Identify which cell holds the provided text, then report its [x, y] central coordinate. 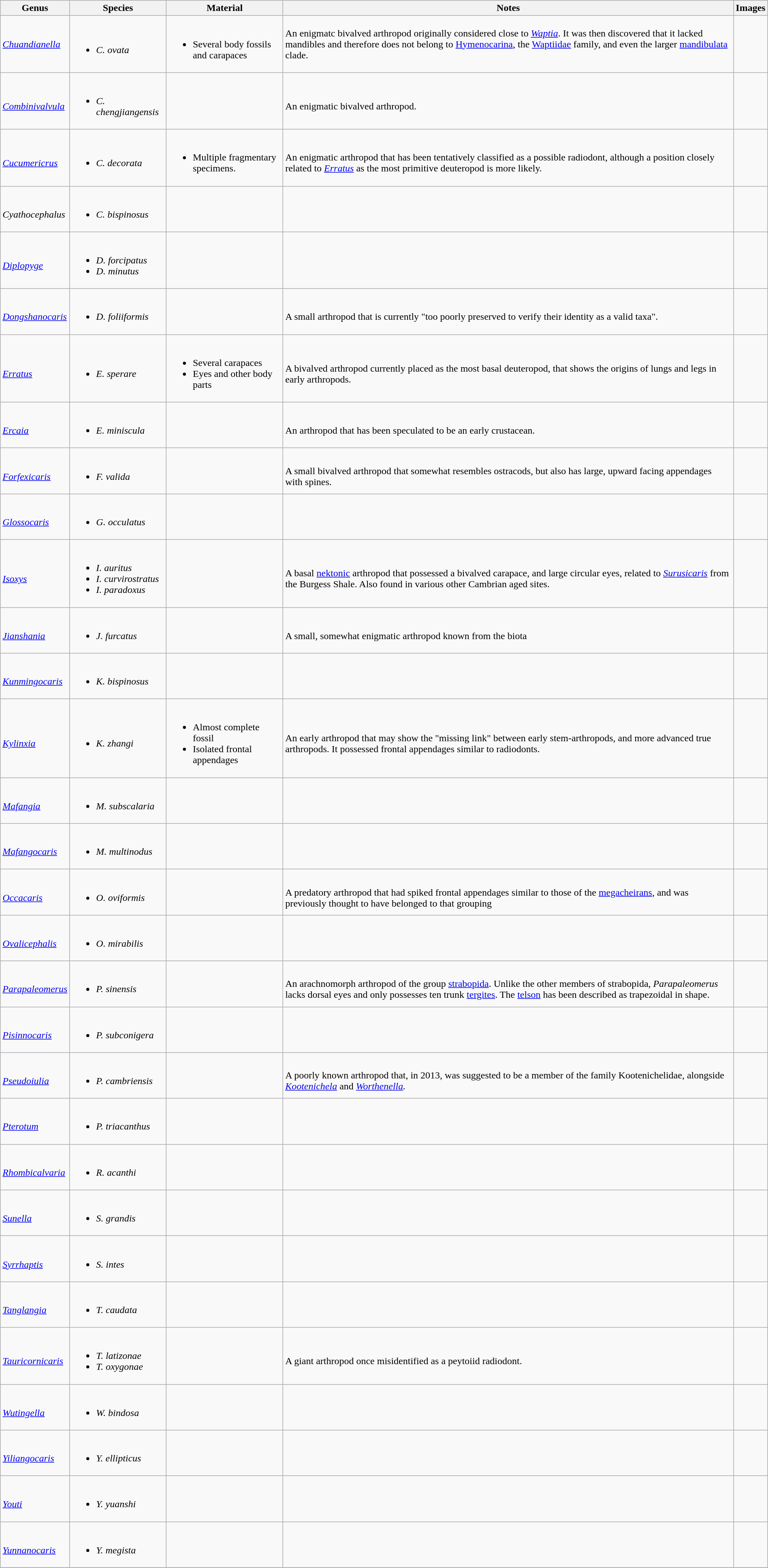
C. decorata [118, 158]
S. intes [118, 1259]
Mafangia [35, 801]
Pisinnocaris [35, 1029]
Combinivalvula [35, 101]
Cyathocephalus [35, 209]
Tanglangia [35, 1304]
O. mirabilis [118, 938]
Mafangocaris [35, 846]
A small arthropod that is currently "too poorly preserved to verify their identity as a valid taxa". [508, 311]
R. acanthi [118, 1167]
P. sinensis [118, 984]
Sunella [35, 1213]
T. caudata [118, 1304]
Material [224, 8]
Youti [35, 1499]
W. bindosa [118, 1407]
Images [751, 8]
Forfexicaris [35, 471]
C. bispinosus [118, 209]
E. miniscula [118, 425]
C. ovata [118, 44]
Ercaia [35, 425]
Several carapacesEyes and other body parts [224, 368]
Tauricornicaris [35, 1356]
Occacaris [35, 892]
O. oviformis [118, 892]
Yiliangocaris [35, 1453]
Syrrhaptis [35, 1259]
Notes [508, 8]
M. subscalaria [118, 801]
Y. ellipticus [118, 1453]
K. bispinosus [118, 676]
Ovalicephalis [35, 938]
Pseudoiulia [35, 1076]
P. subconigera [118, 1029]
A bivalved arthropod currently placed as the most basal deuteropod, that shows the origins of lungs and legs in early arthropods. [508, 368]
Y. megista [118, 1545]
G. occulatus [118, 516]
Multiple fragmentary specimens. [224, 158]
An arthropod that has been speculated to be an early crustacean. [508, 425]
Diplopyge [35, 260]
A poorly known arthropod that, in 2013, was suggested to be a member of the family Kootenichelidae, alongside Kootenichela and Worthenella. [508, 1076]
Isoxys [35, 573]
Several body fossils and carapaces [224, 44]
K. zhangi [118, 738]
Almost complete fossilIsolated frontal appendages [224, 738]
Rhombicalvaria [35, 1167]
S. grandis [118, 1213]
C. chengjiangensis [118, 101]
Kylinxia [35, 738]
Dongshanocaris [35, 311]
Jianshania [35, 630]
An enigmatic bivalved arthropod. [508, 101]
Cucumericrus [35, 158]
Y. yuanshi [118, 1499]
J. furcatus [118, 630]
Erratus [35, 368]
A giant arthropod once misidentified as a peytoiid radiodont. [508, 1356]
Wutingella [35, 1407]
Kunmingocaris [35, 676]
D. forcipatusD. minutus [118, 260]
P. triacanthus [118, 1121]
Pterotum [35, 1121]
T. latizonaeT. oxygonae [118, 1356]
F. valida [118, 471]
Parapaleomerus [35, 984]
Chuandianella [35, 44]
Species [118, 8]
D. foliiformis [118, 311]
M. multinodus [118, 846]
Genus [35, 8]
P. cambriensis [118, 1076]
Glossocaris [35, 516]
A small bivalved arthropod that somewhat resembles ostracods, but also has large, upward facing appendages with spines. [508, 471]
A small, somewhat enigmatic arthropod known from the biota [508, 630]
I. auritusI. curvirostratusI. paradoxus [118, 573]
Yunnanocaris [35, 1545]
E. sperare [118, 368]
